Find where the given text appears and provide that cell's center as [x, y] coordinate. 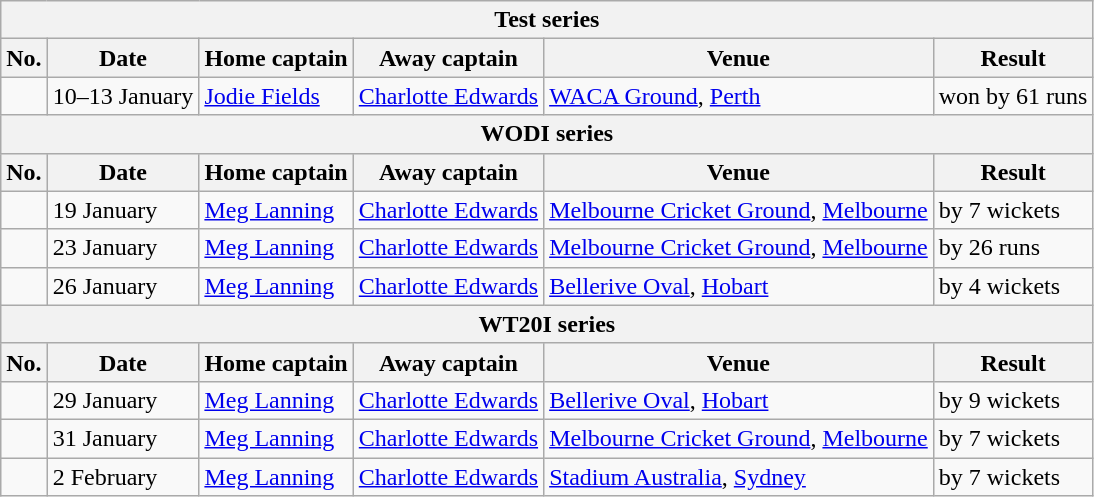
WACA Ground, Perth [739, 96]
Jodie Fields [276, 96]
26 January [123, 286]
by 26 runs [1013, 248]
31 January [123, 438]
WODI series [547, 134]
won by 61 runs [1013, 96]
Test series [547, 20]
10–13 January [123, 96]
Stadium Australia, Sydney [739, 477]
19 January [123, 210]
by 4 wickets [1013, 286]
23 January [123, 248]
29 January [123, 400]
WT20I series [547, 324]
2 February [123, 477]
by 9 wickets [1013, 400]
